For the text-containing cell, return its midpoint in (X, Y) coordinate format. 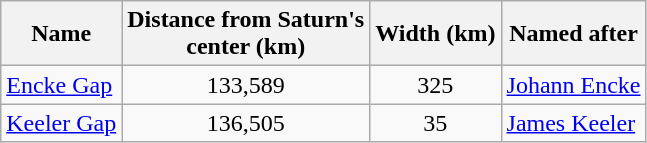
Encke Gap (62, 85)
133,589 (246, 85)
Width (km) (436, 34)
Johann Encke (574, 85)
Keeler Gap (62, 123)
Name (62, 34)
325 (436, 85)
Distance from Saturn'scenter (km) (246, 34)
35 (436, 123)
136,505 (246, 123)
Named after (574, 34)
James Keeler (574, 123)
